Find where the given text appears and provide that cell's center as [x, y] coordinate. 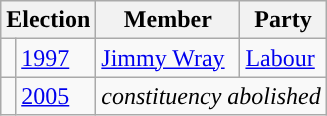
Labour [283, 58]
Election [48, 20]
Jimmy Wray [168, 58]
Member [168, 20]
2005 [56, 96]
constituency abolished [211, 96]
Party [283, 20]
1997 [56, 58]
